Pinpoint the cell where the given text exists, returning its (X, Y) midpoint coordinate. 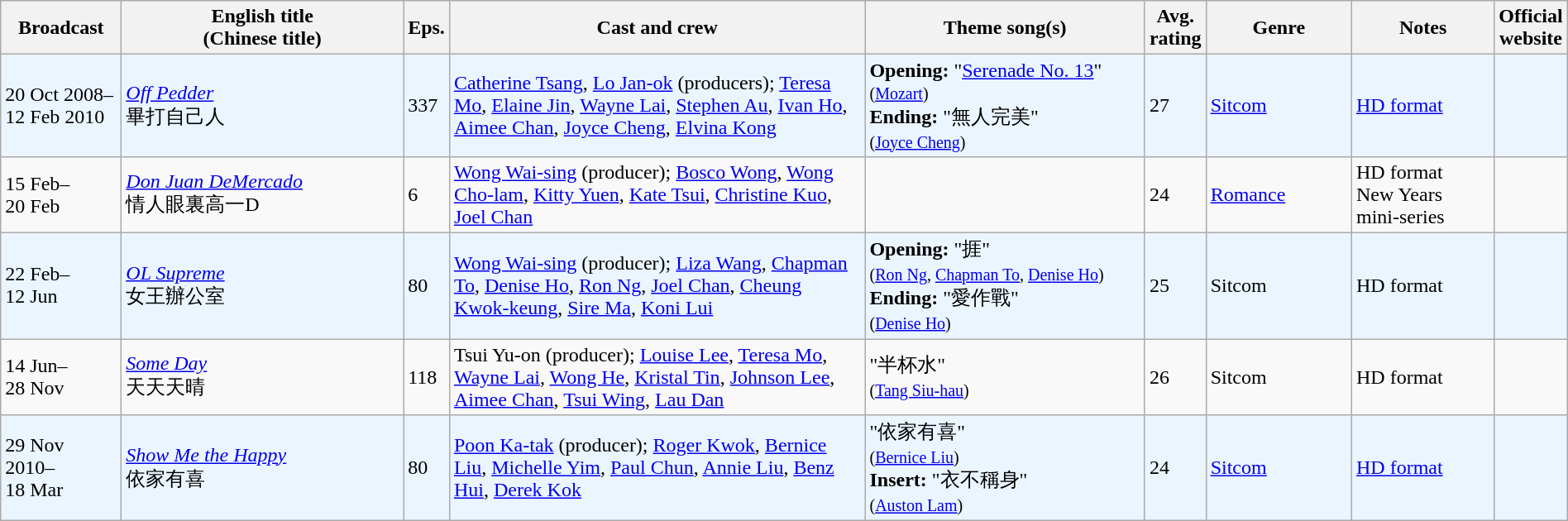
Poon Ka-tak (producer); Roger Kwok, Bernice Liu, Michelle Yim, Paul Chun, Annie Liu, Benz Hui, Derek Kok (657, 468)
15 Feb–20 Feb (61, 194)
Broadcast (61, 28)
337 (427, 106)
Avg. rating (1175, 28)
"依家有喜"(Bernice Liu)Insert: "衣不稱身"(Auston Lam) (1005, 468)
22 Feb–12 Jun (61, 285)
Opening: "捱" (Ron Ng, Chapman To, Denise Ho)Ending: "愛作戰" (Denise Ho) (1005, 285)
Wong Wai-sing (producer); Liza Wang, Chapman To, Denise Ho, Ron Ng, Joel Chan, Cheung Kwok-keung, Sire Ma, Koni Lui (657, 285)
Opening: "Serenade No. 13"(Mozart)Ending: "無人完美"(Joyce Cheng) (1005, 106)
Show Me the Happy依家有喜 (263, 468)
Romance (1279, 194)
HD formatNew Years mini-series (1422, 194)
27 (1175, 106)
Don Juan DeMercado情人眼裏高一D (263, 194)
"半杯水" (Tang Siu-hau) (1005, 377)
Notes (1422, 28)
29 Nov 2010–18 Mar (61, 468)
20 Oct 2008–12 Feb 2010 (61, 106)
118 (427, 377)
Wong Wai-sing (producer); Bosco Wong, Wong Cho-lam, Kitty Yuen, Kate Tsui, Christine Kuo, Joel Chan (657, 194)
Cast and crew (657, 28)
English title (Chinese title) (263, 28)
Some Day 天天天晴 (263, 377)
Eps. (427, 28)
Theme song(s) (1005, 28)
Official website (1531, 28)
14 Jun–28 Nov (61, 377)
OL Supreme女王辦公室 (263, 285)
Off Pedder畢打自己人 (263, 106)
Tsui Yu-on (producer); Louise Lee, Teresa Mo, Wayne Lai, Wong He, Kristal Tin, Johnson Lee, Aimee Chan, Tsui Wing, Lau Dan (657, 377)
25 (1175, 285)
Catherine Tsang, Lo Jan-ok (producers); Teresa Mo, Elaine Jin, Wayne Lai, Stephen Au, Ivan Ho, Aimee Chan, Joyce Cheng, Elvina Kong (657, 106)
6 (427, 194)
Genre (1279, 28)
26 (1175, 377)
